Output the [X, Y] coordinate of the center of the cell containing the given text.  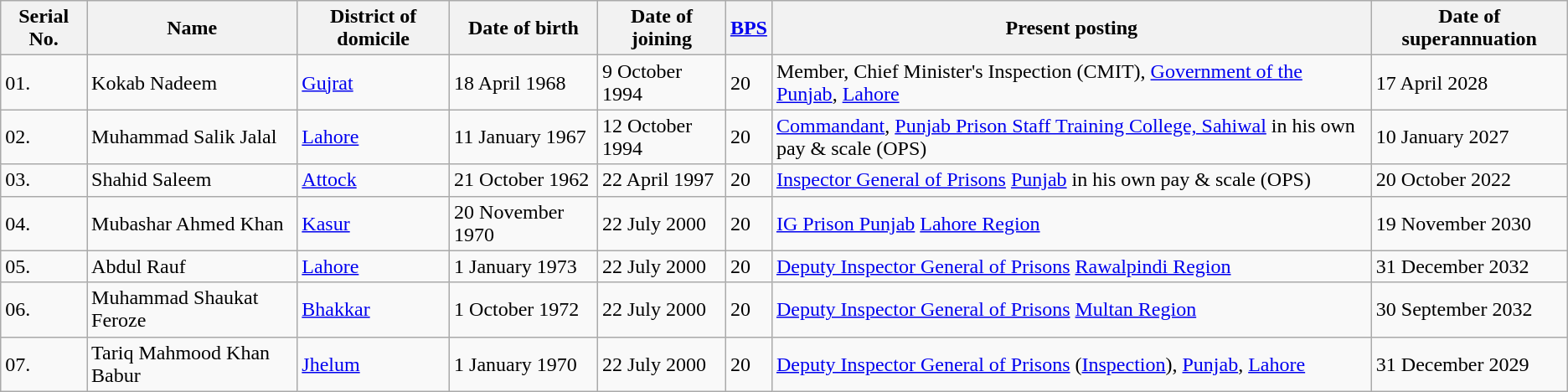
Deputy Inspector General of Prisons Rawalpindi Region [1071, 266]
Commandant, Punjab Prison Staff Training College, Sahiwal in his own pay & scale (OPS) [1071, 137]
Date of superannuation [1469, 28]
01. [44, 82]
1 January 1970 [524, 364]
District of domicile [374, 28]
Deputy Inspector General of Prisons (Inspection), Punjab, Lahore [1071, 364]
1 January 1973 [524, 266]
11 January 1967 [524, 137]
22 April 1997 [662, 180]
Gujrat [374, 82]
06. [44, 310]
Member, Chief Minister's Inspection (CMIT), Government of the Punjab, Lahore [1071, 82]
31 December 2029 [1469, 364]
Mubashar Ahmed Khan [193, 223]
17 April 2028 [1469, 82]
Muhammad Shaukat Feroze [193, 310]
20 November 1970 [524, 223]
19 November 2030 [1469, 223]
21 October 1962 [524, 180]
20 October 2022 [1469, 180]
12 October 1994 [662, 137]
Bhakkar [374, 310]
04. [44, 223]
Date of birth [524, 28]
07. [44, 364]
1 October 1972 [524, 310]
IG Prison Punjab Lahore Region [1071, 223]
05. [44, 266]
Present posting [1071, 28]
Kokab Nadeem [193, 82]
Muhammad Salik Jalal [193, 137]
Tariq Mahmood Khan Babur [193, 364]
Kasur [374, 223]
BPS [749, 28]
Serial No. [44, 28]
Name [193, 28]
9 October 1994 [662, 82]
31 December 2032 [1469, 266]
Attock [374, 180]
Deputy Inspector General of Prisons Multan Region [1071, 310]
Shahid Saleem [193, 180]
18 April 1968 [524, 82]
Date of joining [662, 28]
30 September 2032 [1469, 310]
02. [44, 137]
Abdul Rauf [193, 266]
03. [44, 180]
10 January 2027 [1469, 137]
Inspector General of Prisons Punjab in his own pay & scale (OPS) [1071, 180]
Jhelum [374, 364]
